Search for the cell housing the specified text and yield its [X, Y] center coordinate. 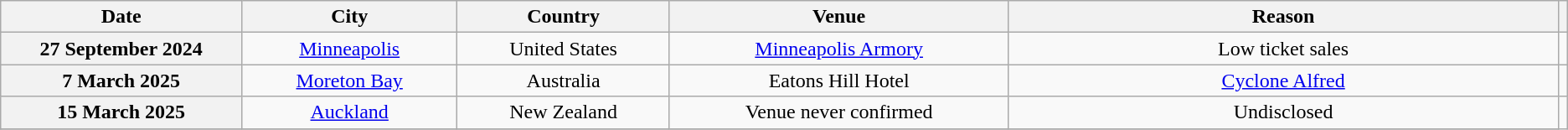
Australia [563, 81]
Reason [1283, 17]
Auckland [348, 112]
Moreton Bay [348, 81]
15 March 2025 [121, 112]
Cyclone Alfred [1283, 81]
Low ticket sales [1283, 49]
Country [563, 17]
Date [121, 17]
United States [563, 49]
27 September 2024 [121, 49]
Undisclosed [1283, 112]
New Zealand [563, 112]
7 March 2025 [121, 81]
Venue never confirmed [839, 112]
Eatons Hill Hotel [839, 81]
Minneapolis Armory [839, 49]
Minneapolis [348, 49]
City [348, 17]
Venue [839, 17]
